For the text-containing cell, return its midpoint in (x, y) coordinate format. 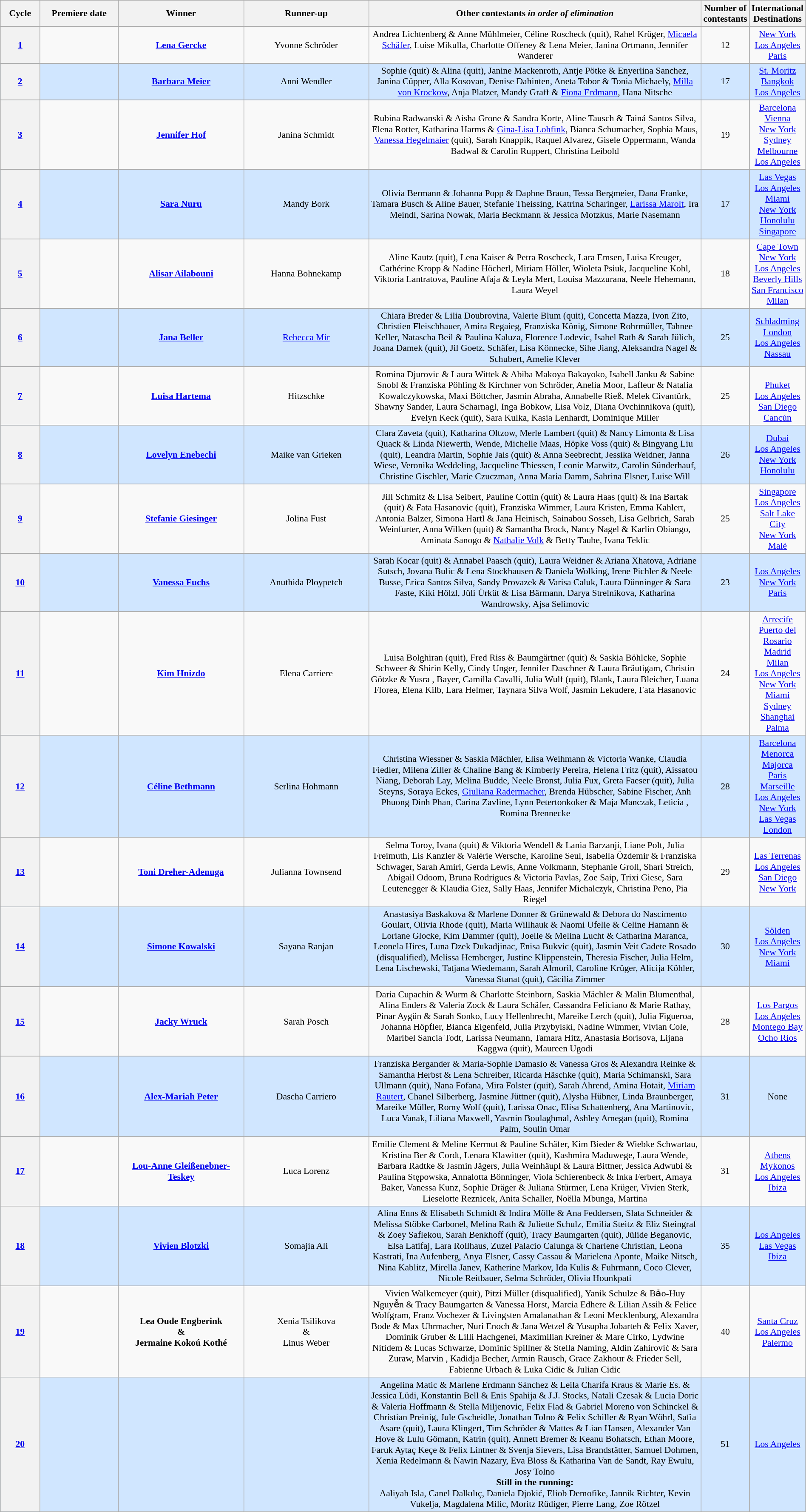
Jolina Fust (306, 519)
Maike van Grieken (306, 455)
15 (20, 1022)
Hitzschke (306, 396)
5 (20, 274)
Las Terrenas Los AngelesSan DiegoNew York (778, 872)
Céline Bethmann (181, 786)
None (778, 1096)
Somajia Ali (306, 1246)
Kim Hnizdo (181, 674)
Jacky Wruck (181, 1022)
Other contestants in order of elimination (535, 14)
Alex-Mariah Peter (181, 1096)
6 (20, 338)
Luisa Hartema (181, 396)
Julianna Townsend (306, 872)
Yvonne Schröder (306, 45)
Runner-up (306, 14)
New YorkLos AngelesParis (778, 45)
Los Angeles (778, 1444)
Lena Gercke (181, 45)
International Destinations (778, 14)
Simone Kowalski (181, 947)
Cape TownNew YorkLos AngelesBeverly HillsSan FranciscoMilan (778, 274)
7 (20, 396)
Sara Nuru (181, 204)
51 (725, 1444)
26 (725, 455)
Vivien Blotzki (181, 1246)
16 (20, 1096)
Barbara Meier (181, 82)
Winner (181, 14)
Stefanie Giesinger (181, 519)
Vanessa Fuchs (181, 583)
40 (725, 1332)
ArrecifePuerto del RosarioMadridMilanLos AngelesNew YorkMiamiSydneyShanghaiPalma (778, 674)
Hanna Bohnekamp (306, 274)
Los PargosLos AngelesMontego BayOcho Rios (778, 1022)
2 (20, 82)
4 (20, 204)
Premiere date (79, 14)
Lea Oude Engberink& Jermaine Kokoú Kothé (181, 1332)
Anuthida Ploypetch (306, 583)
Santa CruzLos AngelesPalermo (778, 1332)
BarcelonaViennaNew YorkSydneyMelbourneLos Angeles (778, 135)
PhuketLos AngelesSan DiegoCancún (778, 396)
Toni Dreher-Adenuga (181, 872)
13 (20, 872)
29 (725, 872)
Cycle (20, 14)
SöldenLos AngelesNew YorkMiami (778, 947)
3 (20, 135)
11 (20, 674)
1 (20, 45)
23 (725, 583)
Elena Carriere (306, 674)
DubaiLos AngelesNew YorkHonolulu (778, 455)
8 (20, 455)
Los AngelesLas VegasIbiza (778, 1246)
Dascha Carriero (306, 1096)
Los AngelesNew YorkParis (778, 583)
Jana Beller (181, 338)
Sayana Ranjan (306, 947)
SchladmingLondonLos AngelesNassau (778, 338)
10 (20, 583)
Anni Wendler (306, 82)
Janina Schmidt (306, 135)
Lou-Anne Gleißenebner-Teskey (181, 1171)
Mandy Bork (306, 204)
14 (20, 947)
24 (725, 674)
20 (20, 1444)
Number of contestants (725, 14)
30 (725, 947)
Lovelyn Enebechi (181, 455)
Jennifer Hof (181, 135)
Alisar Ailabouni (181, 274)
AthensMykonosLos AngelesIbiza (778, 1171)
SingaporeLos AngelesSalt Lake CityNew YorkMalé (778, 519)
Sarah Posch (306, 1022)
35 (725, 1246)
BarcelonaMenorcaMajorcaParisMarseilleLos AngelesNew YorkLas VegasLondon (778, 786)
Las VegasLos AngelesMiamiNew YorkHonoluluSingapore (778, 204)
Xenia Tsilikova&Linus Weber (306, 1332)
St. MoritzBangkokLos Angeles (778, 82)
Rebecca Mir (306, 338)
Serlina Hohmann (306, 786)
Luca Lorenz (306, 1171)
9 (20, 519)
